Return (x, y) of the center of cell containing provided text 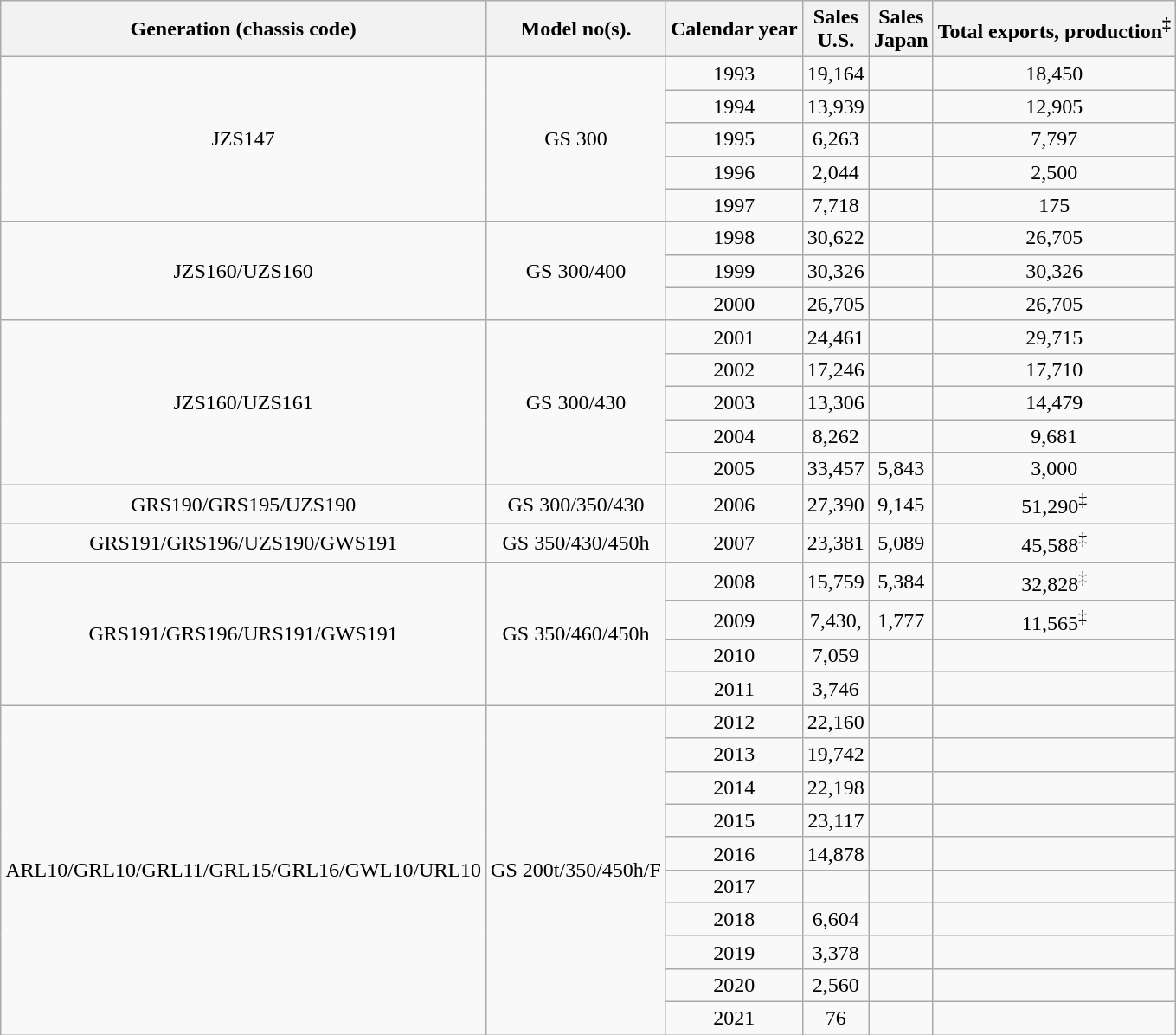
23,381 (836, 543)
1993 (734, 74)
Total exports, production‡ (1054, 29)
18,450 (1054, 74)
7,718 (836, 205)
2,044 (836, 172)
2010 (734, 656)
6,604 (836, 919)
3,378 (836, 952)
JZS160/UZS160 (244, 271)
GS 300 (576, 139)
11,565‡ (1054, 620)
2020 (734, 985)
1994 (734, 106)
2014 (734, 787)
2019 (734, 952)
2001 (734, 337)
1998 (734, 238)
2012 (734, 722)
GRS191/GRS196/URS191/GWS191 (244, 633)
5,843 (901, 469)
2018 (734, 919)
2,500 (1054, 172)
GS 300/400 (576, 271)
2015 (734, 820)
13,306 (836, 402)
GS 350/430/450h (576, 543)
ARL10/GRL10/GRL11/GRL15/GRL16/GWL10/URL10 (244, 871)
3,746 (836, 689)
7,797 (1054, 139)
51,290‡ (1054, 505)
22,198 (836, 787)
1995 (734, 139)
8,262 (836, 435)
23,117 (836, 820)
GRS190/GRS195/UZS190 (244, 505)
45,588‡ (1054, 543)
2000 (734, 304)
13,939 (836, 106)
27,390 (836, 505)
76 (836, 1019)
2002 (734, 370)
14,479 (1054, 402)
SalesJapan (901, 29)
19,742 (836, 755)
Generation (chassis code) (244, 29)
GS 200t/350/450h/F (576, 871)
Calendar year (734, 29)
24,461 (836, 337)
15,759 (836, 582)
2016 (734, 853)
19,164 (836, 74)
1,777 (901, 620)
2005 (734, 469)
14,878 (836, 853)
32,828‡ (1054, 582)
9,681 (1054, 435)
7,059 (836, 656)
2007 (734, 543)
2009 (734, 620)
1997 (734, 205)
6,263 (836, 139)
JZS160/UZS161 (244, 402)
1996 (734, 172)
7,430, (836, 620)
2006 (734, 505)
5,089 (901, 543)
2011 (734, 689)
5,384 (901, 582)
3,000 (1054, 469)
17,710 (1054, 370)
1999 (734, 271)
2004 (734, 435)
GS 350/460/450h (576, 633)
22,160 (836, 722)
17,246 (836, 370)
29,715 (1054, 337)
GS 300/350/430 (576, 505)
2013 (734, 755)
33,457 (836, 469)
12,905 (1054, 106)
9,145 (901, 505)
GRS191/GRS196/UZS190/GWS191 (244, 543)
2021 (734, 1019)
Model no(s). (576, 29)
2017 (734, 886)
2008 (734, 582)
JZS147 (244, 139)
GS 300/430 (576, 402)
2,560 (836, 985)
2003 (734, 402)
175 (1054, 205)
SalesU.S. (836, 29)
30,622 (836, 238)
